From the cell containing the given text, extract its center point as (x, y) coordinate. 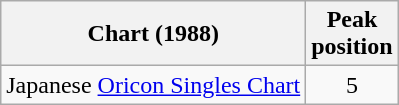
Chart (1988) (154, 34)
Japanese Oricon Singles Chart (154, 85)
5 (352, 85)
Peakposition (352, 34)
